Capture the cell that displays the provided text and extract its (X, Y) central coordinate. 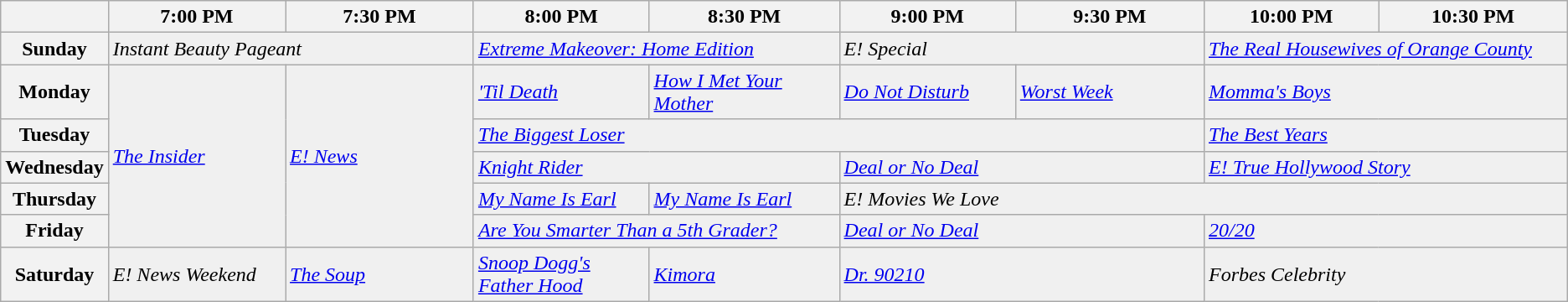
Wednesday (54, 167)
E! True Hollywood Story (1385, 167)
Are You Smarter Than a 5th Grader? (657, 231)
Sunday (54, 49)
E! Special (1022, 49)
10:30 PM (1473, 17)
Extreme Makeover: Home Edition (657, 49)
Dr. 90210 (1022, 273)
Monday (54, 92)
8:00 PM (561, 17)
9:30 PM (1109, 17)
8:30 PM (744, 17)
The Best Years (1385, 135)
Do Not Disturb (927, 92)
Knight Rider (657, 167)
The Real Housewives of Orange County (1385, 49)
9:00 PM (927, 17)
E! Movies We Love (1203, 199)
Worst Week (1109, 92)
Forbes Celebrity (1385, 273)
Momma's Boys (1385, 92)
E! News Weekend (196, 273)
Snoop Dogg's Father Hood (561, 273)
Saturday (54, 273)
10:00 PM (1291, 17)
The Soup (380, 273)
Kimora (744, 273)
Thursday (54, 199)
7:30 PM (380, 17)
E! News (380, 156)
20/20 (1385, 231)
Friday (54, 231)
Tuesday (54, 135)
7:00 PM (196, 17)
'Til Death (561, 92)
The Biggest Loser (838, 135)
How I Met Your Mother (744, 92)
Instant Beauty Pageant (291, 49)
The Insider (196, 156)
